Detect which cell encompasses the target text, then output its [X, Y] center coordinate. 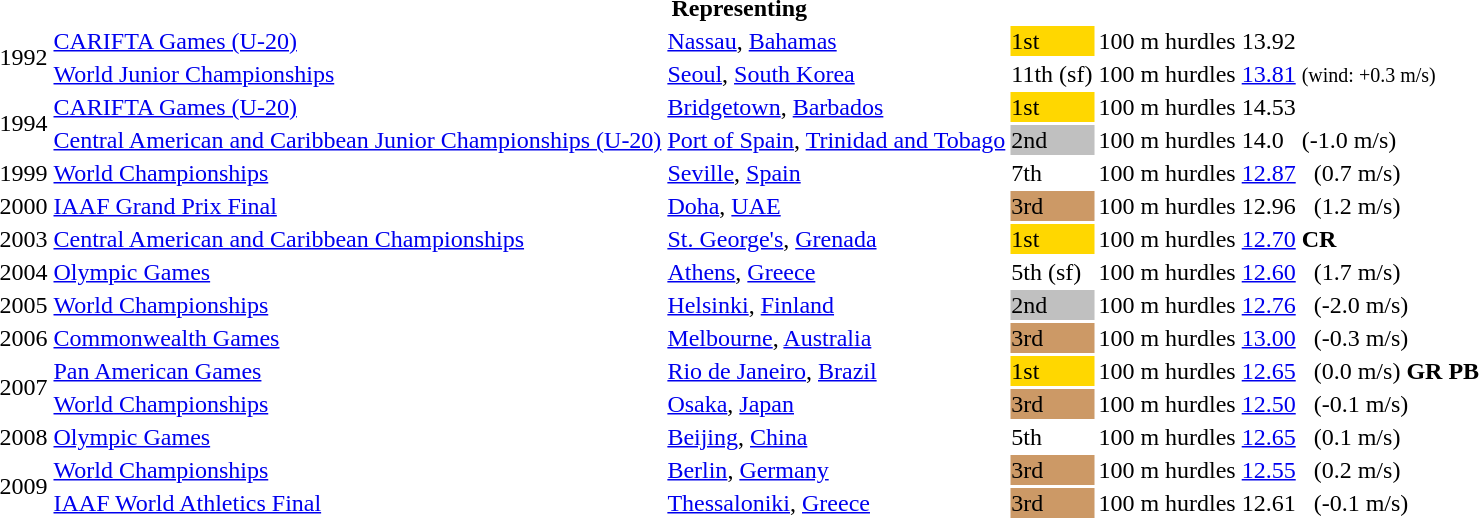
Bridgetown, Barbados [836, 107]
Central American and Caribbean Junior Championships (U-20) [358, 140]
Rio de Janeiro, Brazil [836, 371]
Berlin, Germany [836, 470]
IAAF Grand Prix Final [358, 206]
Seville, Spain [836, 173]
Nassau, Bahamas [836, 41]
11th (sf) [1052, 74]
5th (sf) [1052, 272]
IAAF World Athletics Final [358, 503]
Pan American Games [358, 371]
Commonwealth Games [358, 338]
St. George's, Grenada [836, 239]
World Junior Championships [358, 74]
Doha, UAE [836, 206]
Osaka, Japan [836, 404]
Seoul, South Korea [836, 74]
Central American and Caribbean Championships [358, 239]
5th [1052, 437]
Beijing, China [836, 437]
Melbourne, Australia [836, 338]
Port of Spain, Trinidad and Tobago [836, 140]
Thessaloniki, Greece [836, 503]
7th [1052, 173]
Helsinki, Finland [836, 305]
Athens, Greece [836, 272]
